Capture the cell that displays the provided text and extract its (X, Y) central coordinate. 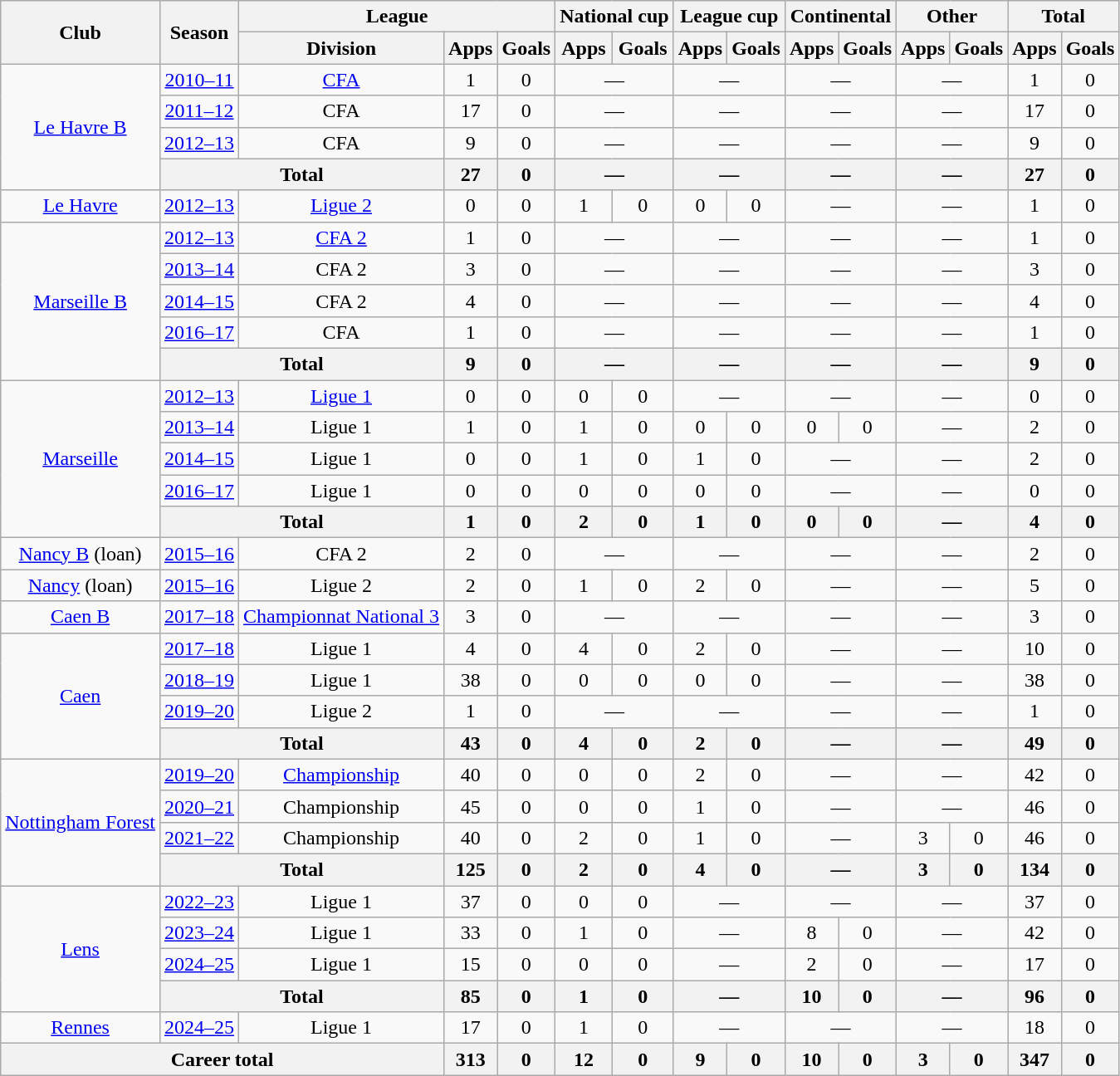
15 (471, 965)
Le Havre B (81, 127)
313 (471, 1059)
Other (952, 17)
134 (1034, 869)
Division (342, 48)
Lens (81, 948)
33 (471, 933)
12 (584, 1059)
347 (1034, 1059)
2023–24 (199, 933)
Career total (223, 1059)
Marseille B (81, 301)
96 (1034, 996)
Championnat National 3 (342, 617)
18 (1034, 1028)
Caen B (81, 617)
Rennes (81, 1028)
49 (1034, 743)
Le Havre (81, 206)
Nancy (loan) (81, 585)
8 (811, 933)
2020–21 (199, 806)
125 (471, 869)
2018–19 (199, 680)
45 (471, 806)
Season (199, 32)
2010–11 (199, 80)
Nottingham Forest (81, 822)
League cup (729, 17)
Caen (81, 696)
Club (81, 32)
Nancy B (loan) (81, 554)
2021–22 (199, 838)
85 (471, 996)
2022–23 (199, 901)
League (397, 17)
5 (1034, 585)
2011–12 (199, 111)
National cup (614, 17)
Continental (840, 17)
43 (471, 743)
Marseille (81, 459)
